Locate the cell with the specified text and output its (x, y) center coordinate. 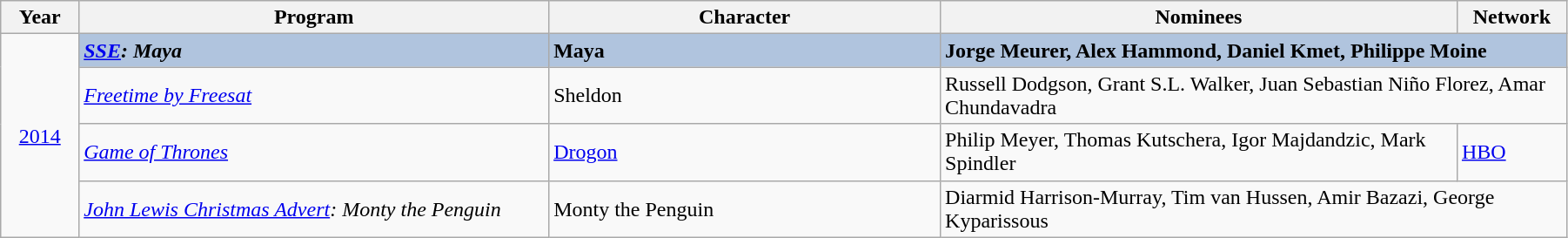
Freetime by Freesat (314, 96)
Drogon (745, 152)
Maya (745, 51)
Game of Thrones (314, 152)
2014 (40, 136)
Nominees (1199, 17)
Jorge Meurer, Alex Hammond, Daniel Kmet, Philippe Moine (1254, 51)
Monty the Penguin (745, 209)
SSE: Maya (314, 51)
HBO (1511, 152)
Year (40, 17)
Character (745, 17)
Sheldon (745, 96)
John Lewis Christmas Advert: Monty the Penguin (314, 209)
Diarmid Harrison-Murray, Tim van Hussen, Amir Bazazi, George Kyparissous (1254, 209)
Russell Dodgson, Grant S.L. Walker, Juan Sebastian Niño Florez, Amar Chundavadra (1254, 96)
Philip Meyer, Thomas Kutschera, Igor Majdandzic, Mark Spindler (1199, 152)
Program (314, 17)
Network (1511, 17)
